Determine the [x, y] coordinate at the center of the cell enclosing the given text.  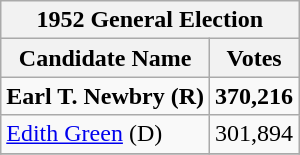
Votes [254, 58]
Edith Green (D) [106, 134]
Earl T. Newbry (R) [106, 96]
370,216 [254, 96]
Candidate Name [106, 58]
301,894 [254, 134]
1952 General Election [150, 20]
